Detect which cell encompasses the target text, then output its (X, Y) center coordinate. 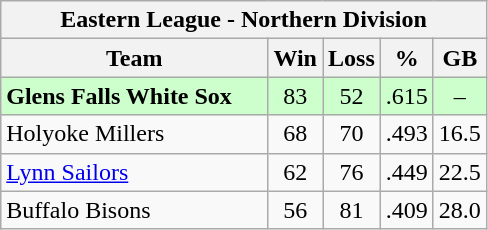
16.5 (460, 134)
Buffalo Bisons (134, 210)
28.0 (460, 210)
.409 (406, 210)
70 (351, 134)
Holyoke Millers (134, 134)
52 (351, 96)
83 (296, 96)
62 (296, 172)
Win (296, 58)
81 (351, 210)
GB (460, 58)
22.5 (460, 172)
.615 (406, 96)
Team (134, 58)
Lynn Sailors (134, 172)
.449 (406, 172)
% (406, 58)
Loss (351, 58)
– (460, 96)
56 (296, 210)
.493 (406, 134)
68 (296, 134)
Glens Falls White Sox (134, 96)
76 (351, 172)
Eastern League - Northern Division (244, 20)
